Extract the [x, y] coordinate from the center of the cell holding the provided text.  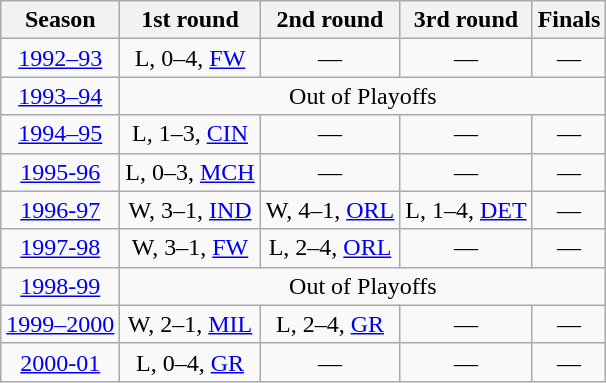
W, 2–1, MIL [190, 324]
1995-96 [60, 172]
L, 1–4, DET [466, 210]
L, 2–4, GR [330, 324]
W, 3–1, FW [190, 248]
Finals [569, 20]
1993–94 [60, 96]
1999–2000 [60, 324]
Season [60, 20]
1994–95 [60, 134]
L, 2–4, ORL [330, 248]
1997-98 [60, 248]
3rd round [466, 20]
1st round [190, 20]
2nd round [330, 20]
L, 0–3, MCH [190, 172]
1996-97 [60, 210]
W, 4–1, ORL [330, 210]
W, 3–1, IND [190, 210]
1998-99 [60, 286]
L, 1–3, CIN [190, 134]
1992–93 [60, 58]
2000-01 [60, 362]
L, 0–4, GR [190, 362]
L, 0–4, FW [190, 58]
